Extract the (x, y) coordinate from the center of the cell holding the provided text.  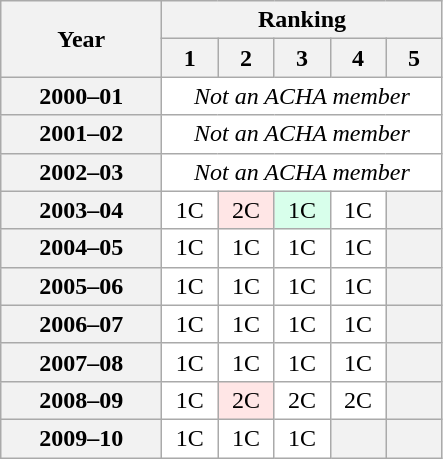
4 (358, 58)
2 (246, 58)
2005–06 (82, 286)
2008–09 (82, 400)
3 (302, 58)
2003–04 (82, 210)
Year (82, 39)
2009–10 (82, 438)
2007–08 (82, 362)
2002–03 (82, 172)
1 (190, 58)
2004–05 (82, 248)
Ranking (302, 20)
2000–01 (82, 96)
2006–07 (82, 324)
5 (414, 58)
2001–02 (82, 134)
